Locate the cell with the specified text and output its [X, Y] center coordinate. 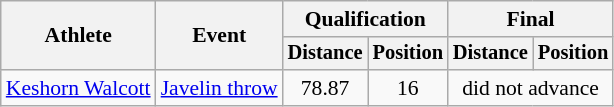
16 [408, 88]
Javelin throw [220, 88]
Event [220, 36]
Athlete [78, 36]
78.87 [326, 88]
Final [530, 19]
did not advance [530, 88]
Keshorn Walcott [78, 88]
Qualification [366, 19]
